Find where the given text appears and provide that cell's center as (x, y) coordinate. 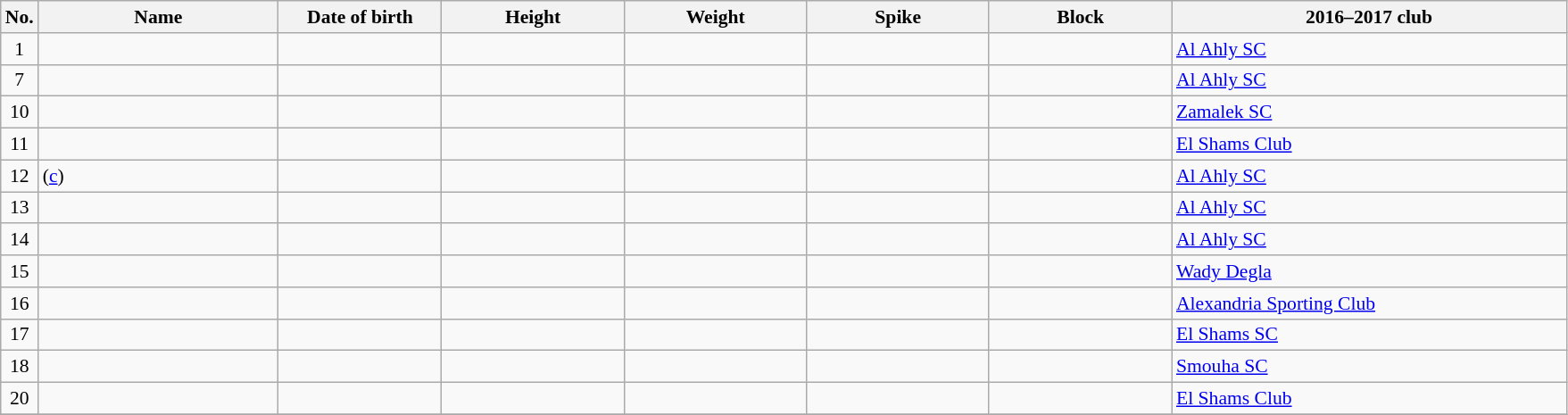
12 (20, 176)
1 (20, 49)
Spike (898, 17)
(c) (159, 176)
15 (20, 271)
18 (20, 367)
2016–2017 club (1369, 17)
Height (534, 17)
13 (20, 208)
17 (20, 335)
Zamalek SC (1369, 112)
10 (20, 112)
Weight (716, 17)
No. (20, 17)
Block (1080, 17)
Alexandria Sporting Club (1369, 303)
7 (20, 80)
Name (159, 17)
El Shams SC (1369, 335)
Smouha SC (1369, 367)
11 (20, 145)
Wady Degla (1369, 271)
Date of birth (361, 17)
20 (20, 399)
16 (20, 303)
14 (20, 240)
